Detect which cell encompasses the target text, then output its [x, y] center coordinate. 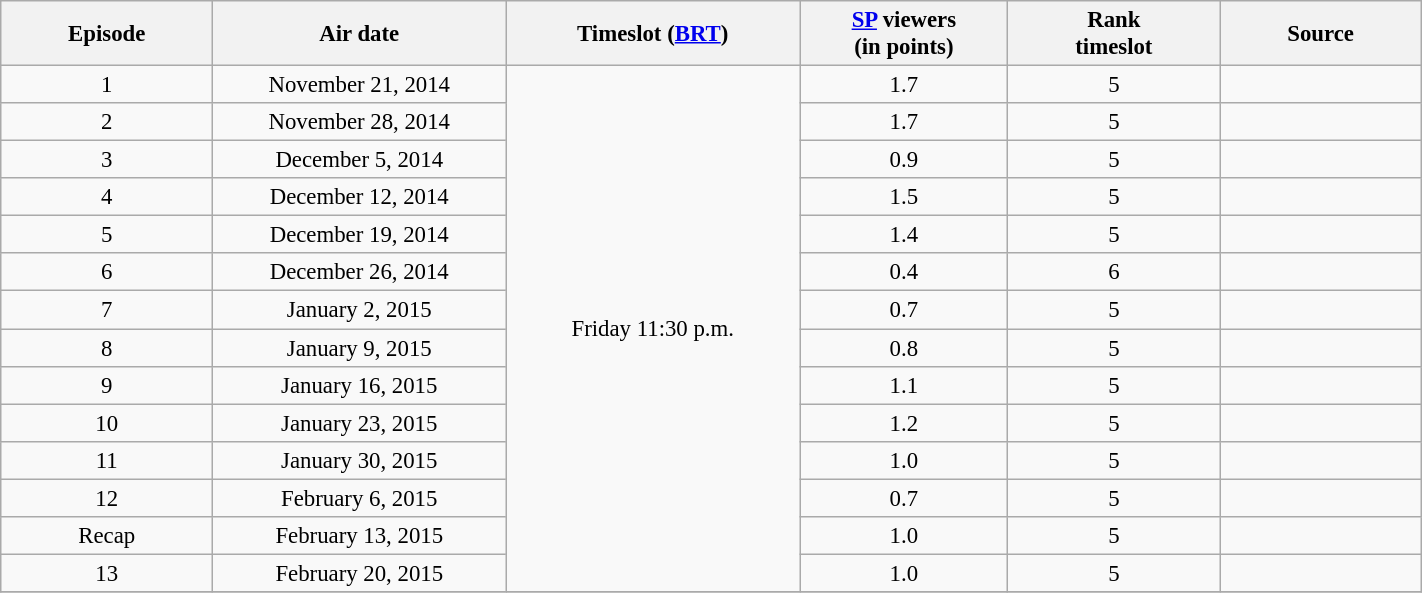
0.8 [904, 348]
8 [107, 348]
10 [107, 423]
4 [107, 197]
0.4 [904, 273]
Ranktimeslot [1114, 34]
January 30, 2015 [360, 460]
0.9 [904, 160]
January 2, 2015 [360, 310]
Friday 11:30 p.m. [653, 329]
1.1 [904, 385]
January 16, 2015 [360, 385]
11 [107, 460]
December 26, 2014 [360, 273]
December 12, 2014 [360, 197]
November 21, 2014 [360, 85]
February 13, 2015 [360, 536]
January 9, 2015 [360, 348]
2 [107, 122]
13 [107, 573]
February 20, 2015 [360, 573]
12 [107, 498]
January 23, 2015 [360, 423]
7 [107, 310]
9 [107, 385]
Air date [360, 34]
1.2 [904, 423]
February 6, 2015 [360, 498]
Source [1320, 34]
SP viewers(in points) [904, 34]
1 [107, 85]
December 5, 2014 [360, 160]
November 28, 2014 [360, 122]
1.5 [904, 197]
Timeslot (BRT) [653, 34]
1.4 [904, 235]
3 [107, 160]
Recap [107, 536]
Episode [107, 34]
December 19, 2014 [360, 235]
